Provide the [x, y] coordinate of the cell's center where the given text is located.  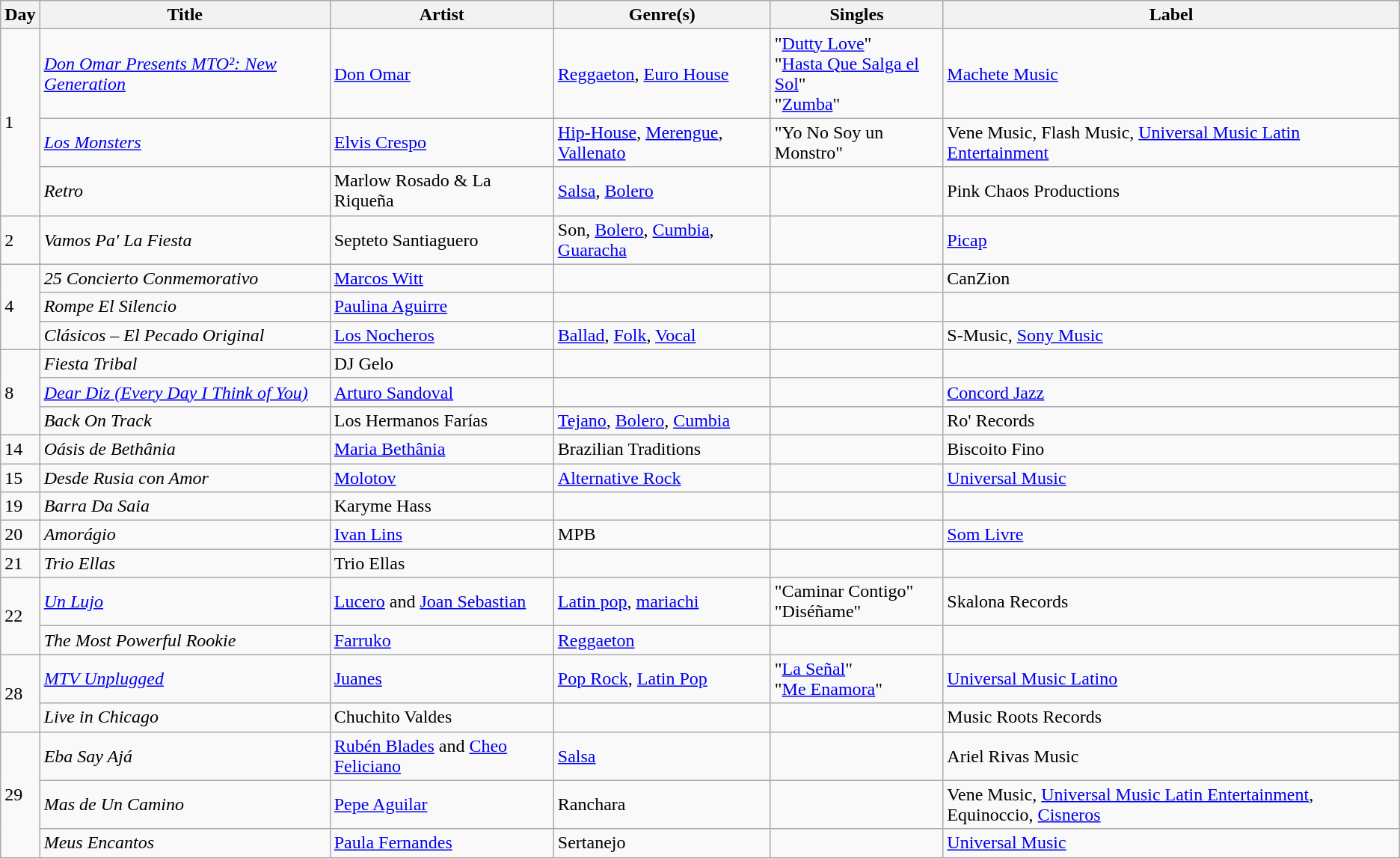
Ranchara [662, 805]
Picap [1171, 239]
Mas de Un Camino [185, 805]
S-Music, Sony Music [1171, 335]
Ariel Rivas Music [1171, 756]
Amorágio [185, 535]
4 [20, 307]
22 [20, 616]
15 [20, 478]
Vamos Pa' La Fiesta [185, 239]
Alternative Rock [662, 478]
21 [20, 563]
Los Monsters [185, 142]
Farruko [441, 640]
Dear Diz (Every Day I Think of You) [185, 392]
"Yo No Soy un Monstro" [856, 142]
20 [20, 535]
Universal Music Latino [1171, 679]
Chuchito Valdes [441, 717]
1 [20, 123]
"Dutty Love""Hasta Que Salga el Sol""Zumba" [856, 73]
Los Hermanos Farías [441, 420]
Label [1171, 15]
Fiesta Tribal [185, 364]
Oásis de Bethânia [185, 449]
Los Nocheros [441, 335]
Som Livre [1171, 535]
Molotov [441, 478]
Artist [441, 15]
Title [185, 15]
Salsa, Bolero [662, 191]
Karyme Hass [441, 506]
Reggaeton [662, 640]
Don Omar Presents MTO²: New Generation [185, 73]
Vene Music, Universal Music Latin Entertainment, Equinoccio, Cisneros [1171, 805]
29 [20, 794]
Ivan Lins [441, 535]
The Most Powerful Rookie [185, 640]
28 [20, 693]
Genre(s) [662, 15]
19 [20, 506]
DJ Gelo [441, 364]
14 [20, 449]
8 [20, 392]
Hip-House, Merengue, Vallenato [662, 142]
Rubén Blades and Cheo Feliciano [441, 756]
Tejano, Bolero, Cumbia [662, 420]
Day [20, 15]
Paulina Aguirre [441, 307]
Un Lujo [185, 601]
Son, Bolero, Cumbia, Guaracha [662, 239]
Marcos Witt [441, 278]
Ballad, Folk, Vocal [662, 335]
Music Roots Records [1171, 717]
Rompe El Silencio [185, 307]
Desde Rusia con Amor [185, 478]
Ro' Records [1171, 420]
Arturo Sandoval [441, 392]
Singles [856, 15]
Pop Rock, Latin Pop [662, 679]
Meus Encantos [185, 843]
Septeto Santiaguero [441, 239]
Eba Say Ajá [185, 756]
Paula Fernandes [441, 843]
Retro [185, 191]
Juanes [441, 679]
Marlow Rosado & La Riqueña [441, 191]
Machete Music [1171, 73]
Reggaeton, Euro House [662, 73]
MTV Unplugged [185, 679]
Brazilian Traditions [662, 449]
Biscoito Fino [1171, 449]
Elvis Crespo [441, 142]
Salsa [662, 756]
Pink Chaos Productions [1171, 191]
Don Omar [441, 73]
Lucero and Joan Sebastian [441, 601]
Maria Bethânia [441, 449]
Skalona Records [1171, 601]
25 Concierto Conmemorativo [185, 278]
"Caminar Contigo""Diséñame" [856, 601]
2 [20, 239]
Latin pop, mariachi [662, 601]
MPB [662, 535]
CanZion [1171, 278]
Barra Da Saia [185, 506]
Vene Music, Flash Music, Universal Music Latin Entertainment [1171, 142]
Sertanejo [662, 843]
Pepe Aguilar [441, 805]
Back On Track [185, 420]
"La Señal""Me Enamora" [856, 679]
Clásicos – El Pecado Original [185, 335]
Concord Jazz [1171, 392]
Live in Chicago [185, 717]
